Detect which cell encompasses the target text, then output its [x, y] center coordinate. 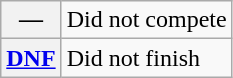
DNF [31, 58]
Did not finish [146, 58]
— [31, 20]
Did not compete [146, 20]
